Search for the cell housing the specified text and yield its (X, Y) center coordinate. 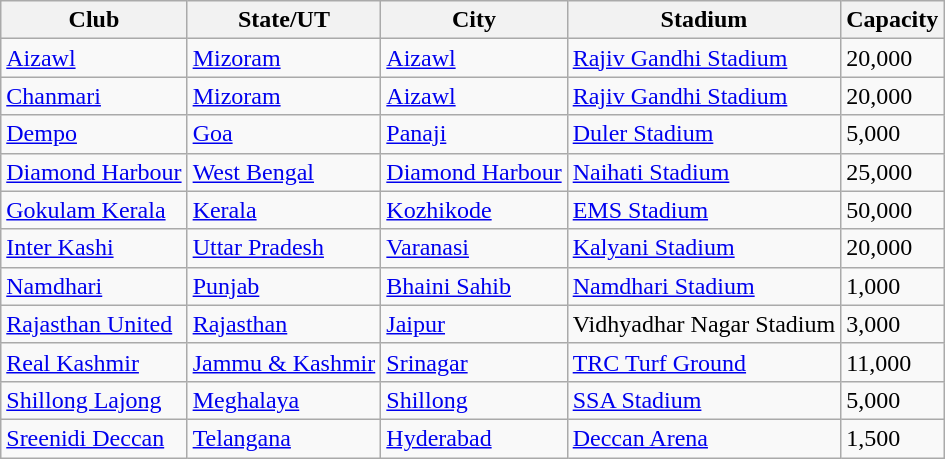
Namdhari (94, 286)
Goa (284, 134)
Meghalaya (284, 400)
Gokulam Kerala (94, 210)
Club (94, 20)
Naihati Stadium (704, 172)
3,000 (892, 324)
50,000 (892, 210)
Sreenidi Deccan (94, 438)
Kozhikode (474, 210)
Dempo (94, 134)
State/UT (284, 20)
City (474, 20)
Kalyani Stadium (704, 248)
TRC Turf Ground (704, 362)
Jaipur (474, 324)
Capacity (892, 20)
25,000 (892, 172)
Stadium (704, 20)
Namdhari Stadium (704, 286)
Shillong (474, 400)
Duler Stadium (704, 134)
Telangana (284, 438)
Jammu & Kashmir (284, 362)
Punjab (284, 286)
Kerala (284, 210)
Rajasthan United (94, 324)
Srinagar (474, 362)
Panaji (474, 134)
Real Kashmir (94, 362)
West Bengal (284, 172)
SSA Stadium (704, 400)
Bhaini Sahib (474, 286)
Inter Kashi (94, 248)
Deccan Arena (704, 438)
Chanmari (94, 96)
Rajasthan (284, 324)
1,000 (892, 286)
Varanasi (474, 248)
EMS Stadium (704, 210)
Vidhyadhar Nagar Stadium (704, 324)
11,000 (892, 362)
Hyderabad (474, 438)
1,500 (892, 438)
Shillong Lajong (94, 400)
Uttar Pradesh (284, 248)
